Search for the cell housing the specified text and yield its [X, Y] center coordinate. 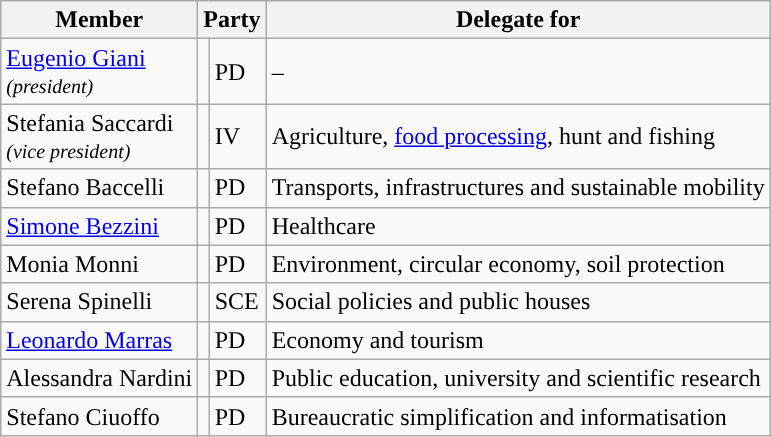
Social policies and public houses [518, 302]
Public education, university and scientific research [518, 378]
Monia Monni [100, 264]
Economy and tourism [518, 340]
Alessandra Nardini [100, 378]
Bureaucratic simplification and informatisation [518, 416]
Healthcare [518, 226]
Delegate for [518, 20]
Transports, infrastructures and sustainable mobility [518, 188]
IV [238, 136]
Stefano Baccelli [100, 188]
Leonardo Marras [100, 340]
Environment, circular economy, soil protection [518, 264]
Eugenio Giani(president) [100, 72]
Stefano Ciuoffo [100, 416]
Serena Spinelli [100, 302]
Stefania Saccardi(vice president) [100, 136]
Agriculture, food processing, hunt and fishing [518, 136]
Party [232, 20]
SCE [238, 302]
– [518, 72]
Simone Bezzini [100, 226]
Member [100, 20]
